Find where the given text appears and provide that cell's center as [x, y] coordinate. 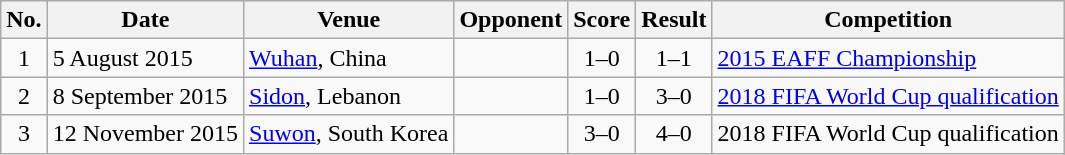
1 [24, 58]
Opponent [511, 20]
No. [24, 20]
8 September 2015 [145, 96]
5 August 2015 [145, 58]
Result [674, 20]
Suwon, South Korea [349, 134]
Competition [888, 20]
2015 EAFF Championship [888, 58]
1–1 [674, 58]
Venue [349, 20]
3 [24, 134]
Sidon, Lebanon [349, 96]
Score [602, 20]
Wuhan, China [349, 58]
2 [24, 96]
12 November 2015 [145, 134]
4–0 [674, 134]
Date [145, 20]
